Capture the cell that displays the provided text and extract its [X, Y] central coordinate. 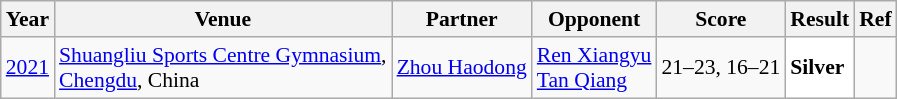
Zhou Haodong [462, 68]
Venue [223, 19]
Score [720, 19]
2021 [28, 68]
Result [820, 19]
21–23, 16–21 [720, 68]
Ren Xiangyu Tan Qiang [594, 68]
Shuangliu Sports Centre Gymnasium,Chengdu, China [223, 68]
Partner [462, 19]
Opponent [594, 19]
Year [28, 19]
Silver [820, 68]
Ref [875, 19]
